Determine the [x, y] coordinate at the center of the cell enclosing the given text.  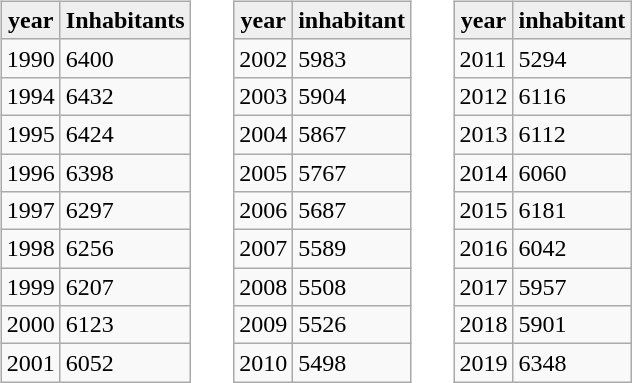
5901 [572, 325]
6042 [572, 249]
2013 [484, 134]
6112 [572, 134]
Inhabitants [125, 20]
2008 [264, 287]
2005 [264, 173]
2002 [264, 58]
2001 [30, 363]
2007 [264, 249]
2014 [484, 173]
1996 [30, 173]
1990 [30, 58]
5589 [352, 249]
5687 [352, 211]
5498 [352, 363]
6116 [572, 96]
2018 [484, 325]
2017 [484, 287]
1997 [30, 211]
6424 [125, 134]
5526 [352, 325]
6348 [572, 363]
6400 [125, 58]
6207 [125, 287]
6256 [125, 249]
5957 [572, 287]
6052 [125, 363]
2010 [264, 363]
1994 [30, 96]
6432 [125, 96]
6297 [125, 211]
5983 [352, 58]
1995 [30, 134]
2016 [484, 249]
2009 [264, 325]
2000 [30, 325]
5867 [352, 134]
6123 [125, 325]
5294 [572, 58]
2003 [264, 96]
1998 [30, 249]
2004 [264, 134]
2019 [484, 363]
5767 [352, 173]
2012 [484, 96]
1999 [30, 287]
2011 [484, 58]
6181 [572, 211]
6398 [125, 173]
5508 [352, 287]
5904 [352, 96]
2006 [264, 211]
6060 [572, 173]
2015 [484, 211]
